Return the (x, y) coordinate for the center point of the cell that contains the specified text.  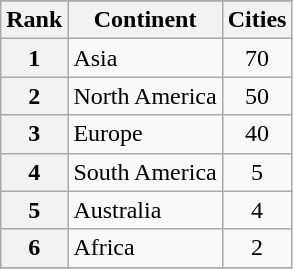
6 (34, 248)
Rank (34, 20)
Australia (145, 210)
3 (34, 134)
40 (257, 134)
Africa (145, 248)
Asia (145, 58)
Cities (257, 20)
South America (145, 172)
Continent (145, 20)
North America (145, 96)
70 (257, 58)
50 (257, 96)
1 (34, 58)
Europe (145, 134)
